Capture the cell that displays the provided text and extract its (x, y) central coordinate. 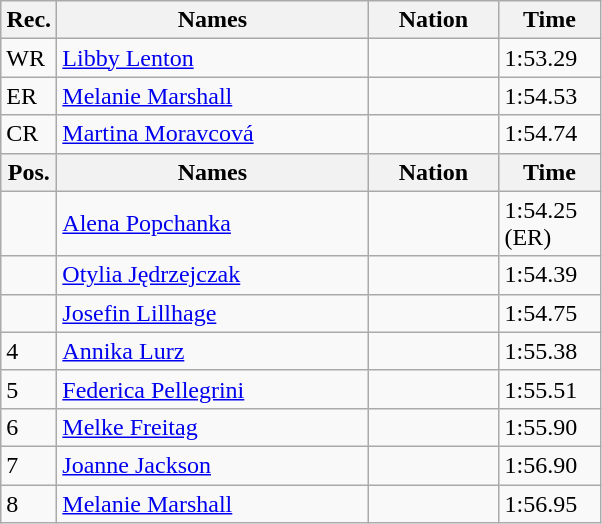
1:56.95 (550, 503)
Alena Popchanka (212, 224)
Joanne Jackson (212, 465)
8 (29, 503)
6 (29, 427)
ER (29, 96)
7 (29, 465)
Federica Pellegrini (212, 389)
1:55.38 (550, 351)
1:55.51 (550, 389)
Otylia Jędrzejczak (212, 275)
Pos. (29, 172)
WR (29, 58)
1:54.25 (ER) (550, 224)
1:54.75 (550, 313)
Annika Lurz (212, 351)
1:56.90 (550, 465)
Martina Moravcová (212, 134)
4 (29, 351)
1:54.53 (550, 96)
Melke Freitag (212, 427)
5 (29, 389)
1:55.90 (550, 427)
1:54.39 (550, 275)
1:54.74 (550, 134)
Libby Lenton (212, 58)
Josefin Lillhage (212, 313)
Rec. (29, 20)
1:53.29 (550, 58)
CR (29, 134)
